Return the (x, y) coordinate for the center point of the cell that contains the specified text.  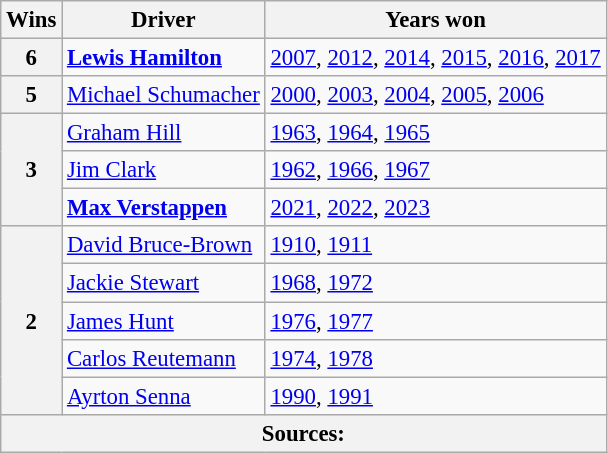
1990, 1991 (436, 396)
Ayrton Senna (164, 396)
3 (32, 170)
Sources: (304, 433)
2021, 2022, 2023 (436, 208)
2 (32, 320)
Lewis Hamilton (164, 58)
Driver (164, 20)
David Bruce-Brown (164, 245)
James Hunt (164, 321)
Michael Schumacher (164, 95)
2007, 2012, 2014, 2015, 2016, 2017 (436, 58)
1976, 1977 (436, 321)
Years won (436, 20)
1968, 1972 (436, 283)
Jackie Stewart (164, 283)
Carlos Reutemann (164, 358)
1910, 1911 (436, 245)
5 (32, 95)
2000, 2003, 2004, 2005, 2006 (436, 95)
Wins (32, 20)
1974, 1978 (436, 358)
6 (32, 58)
1962, 1966, 1967 (436, 170)
Jim Clark (164, 170)
1963, 1964, 1965 (436, 133)
Graham Hill (164, 133)
Max Verstappen (164, 208)
